Identify which cell holds the provided text, then report its (x, y) central coordinate. 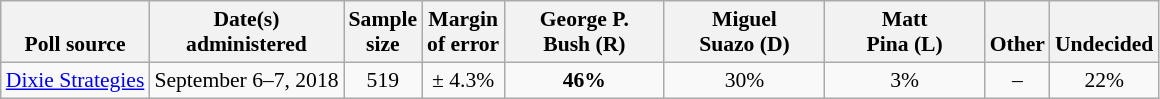
– (1018, 80)
Dixie Strategies (76, 80)
Other (1018, 32)
519 (383, 80)
3% (905, 80)
22% (1104, 80)
± 4.3% (463, 80)
MattPina (L) (905, 32)
Poll source (76, 32)
September 6–7, 2018 (246, 80)
Undecided (1104, 32)
46% (584, 80)
Samplesize (383, 32)
Date(s)administered (246, 32)
George P.Bush (R) (584, 32)
30% (744, 80)
MiguelSuazo (D) (744, 32)
Marginof error (463, 32)
